Search for the cell housing the specified text and yield its [x, y] center coordinate. 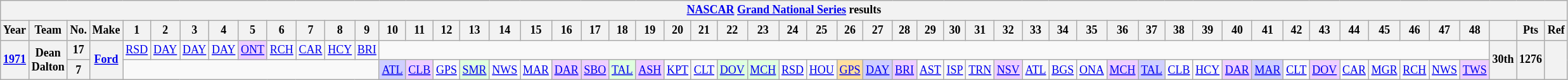
45 [1384, 30]
Ford [106, 60]
NASCAR Grand National Series results [784, 10]
31 [980, 30]
3 [195, 30]
1 [137, 30]
9 [368, 30]
Pts [1531, 30]
ONA [1092, 70]
48 [1474, 30]
15 [536, 30]
24 [793, 30]
28 [905, 30]
10 [392, 30]
46 [1415, 30]
1971 [15, 60]
HOU [821, 70]
18 [622, 30]
43 [1325, 30]
AST [930, 70]
14 [504, 30]
KPT [678, 70]
8 [340, 30]
40 [1237, 30]
Ref [1556, 30]
37 [1152, 30]
33 [1036, 30]
BGS [1063, 70]
11 [420, 30]
25 [821, 30]
35 [1092, 30]
2 [165, 30]
SMR [474, 70]
36 [1122, 30]
34 [1063, 30]
TRN [980, 70]
ISP [954, 70]
No. [79, 30]
27 [878, 30]
22 [732, 30]
5 [253, 30]
20 [678, 30]
Team [48, 30]
41 [1268, 30]
23 [763, 30]
44 [1354, 30]
30th [1503, 60]
42 [1297, 30]
19 [650, 30]
32 [1009, 30]
39 [1208, 30]
4 [224, 30]
Year [15, 30]
MGR [1384, 70]
16 [567, 30]
38 [1179, 30]
TWS [1474, 70]
ASH [650, 70]
47 [1445, 30]
29 [930, 30]
SBO [595, 70]
6 [281, 30]
1276 [1531, 60]
ONT [253, 50]
Make [106, 30]
NSV [1009, 70]
Dean Dalton [48, 60]
21 [704, 30]
12 [447, 30]
13 [474, 30]
26 [850, 30]
30 [954, 30]
